Scan for the cell matching the given text and deliver its [X, Y] coordinate at center. 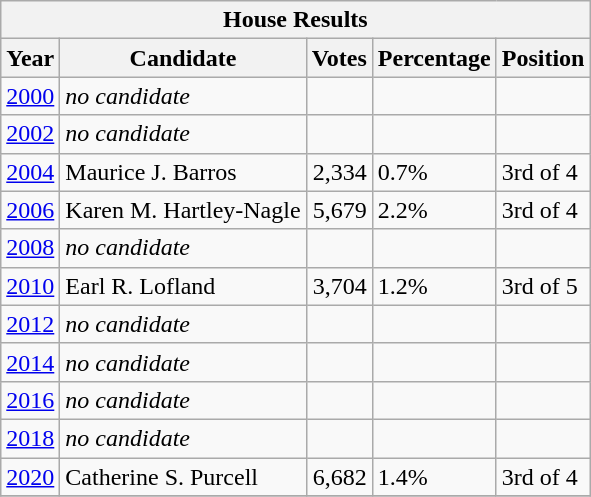
0.7% [434, 172]
2.2% [434, 210]
3rd of 5 [543, 286]
5,679 [339, 210]
Votes [339, 58]
2000 [30, 96]
1.4% [434, 477]
House Results [296, 20]
Candidate [183, 58]
3,704 [339, 286]
1.2% [434, 286]
Position [543, 58]
Year [30, 58]
Maurice J. Barros [183, 172]
Earl R. Lofland [183, 286]
Catherine S. Purcell [183, 477]
2016 [30, 400]
2,334 [339, 172]
2008 [30, 248]
2018 [30, 438]
2002 [30, 134]
2006 [30, 210]
2012 [30, 324]
Percentage [434, 58]
2004 [30, 172]
2014 [30, 362]
2010 [30, 286]
6,682 [339, 477]
Karen M. Hartley-Nagle [183, 210]
2020 [30, 477]
